Provide the [X, Y] coordinate of the cell's center where the given text is located.  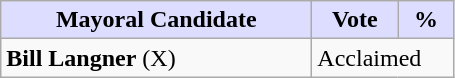
Mayoral Candidate [156, 20]
% [426, 20]
Vote [355, 20]
Acclaimed [383, 58]
Bill Langner (X) [156, 58]
